Identify which cell holds the provided text, then report its [x, y] central coordinate. 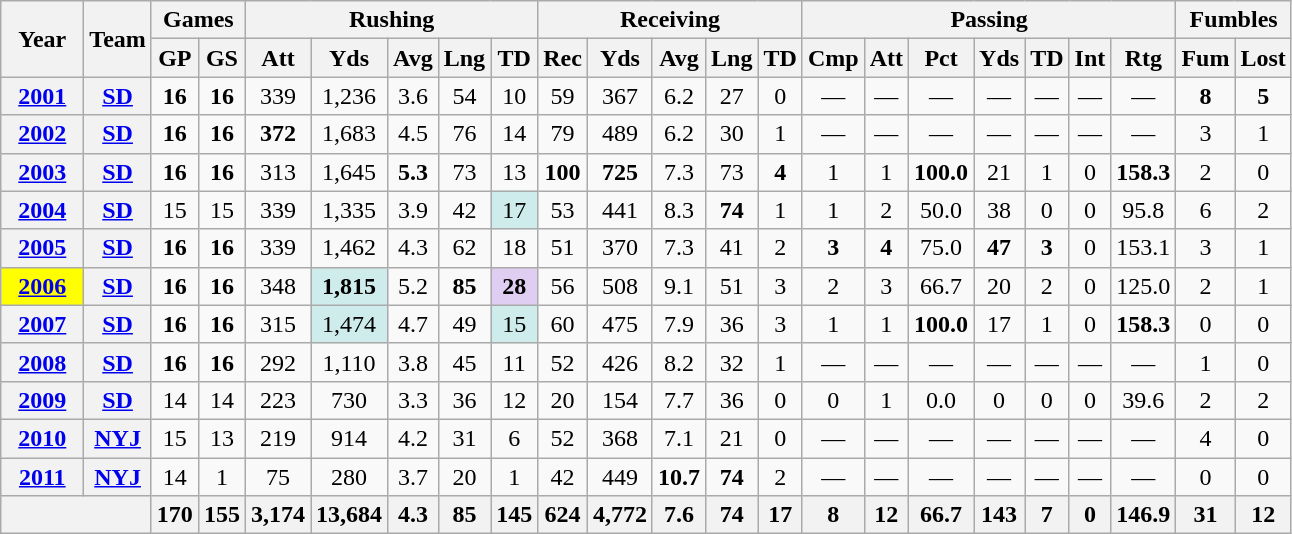
155 [222, 515]
4.7 [414, 324]
2009 [42, 400]
45 [464, 362]
5.2 [414, 286]
219 [278, 438]
27 [732, 96]
146.9 [1144, 515]
441 [620, 210]
53 [563, 210]
1,683 [350, 134]
2010 [42, 438]
154 [620, 400]
28 [514, 286]
1,474 [350, 324]
370 [620, 248]
38 [1000, 210]
2004 [42, 210]
95.8 [1144, 210]
56 [563, 286]
60 [563, 324]
2008 [42, 362]
368 [620, 438]
Receiving [670, 20]
348 [278, 286]
10.7 [678, 477]
475 [620, 324]
1,236 [350, 96]
7.1 [678, 438]
Fumbles [1234, 20]
62 [464, 248]
725 [620, 172]
11 [514, 362]
Year [42, 39]
2001 [42, 96]
3,174 [278, 515]
9.1 [678, 286]
4.2 [414, 438]
7.7 [678, 400]
75 [278, 477]
0.0 [942, 400]
2003 [42, 172]
13,684 [350, 515]
50.0 [942, 210]
367 [620, 96]
730 [350, 400]
Lost [1263, 58]
7.9 [678, 324]
624 [563, 515]
3.6 [414, 96]
1,462 [350, 248]
2005 [42, 248]
30 [732, 134]
47 [1000, 248]
143 [1000, 515]
7 [1047, 515]
10 [514, 96]
313 [278, 172]
426 [620, 362]
75.0 [942, 248]
79 [563, 134]
Passing [989, 20]
7.6 [678, 515]
4.5 [414, 134]
Pct [942, 58]
292 [278, 362]
5 [1263, 96]
49 [464, 324]
145 [514, 515]
54 [464, 96]
Games [198, 20]
GS [222, 58]
914 [350, 438]
3.8 [414, 362]
3.3 [414, 400]
8.3 [678, 210]
Rtg [1144, 58]
59 [563, 96]
8.2 [678, 362]
280 [350, 477]
315 [278, 324]
508 [620, 286]
Rushing [391, 20]
100 [563, 172]
223 [278, 400]
1,110 [350, 362]
Team [118, 39]
125.0 [1144, 286]
1,645 [350, 172]
18 [514, 248]
489 [620, 134]
153.1 [1144, 248]
32 [732, 362]
1,815 [350, 286]
449 [620, 477]
2006 [42, 286]
170 [174, 515]
Int [1090, 58]
2002 [42, 134]
Cmp [833, 58]
2011 [42, 477]
2007 [42, 324]
Rec [563, 58]
1,335 [350, 210]
372 [278, 134]
3.9 [414, 210]
Fum [1206, 58]
3.7 [414, 477]
4,772 [620, 515]
76 [464, 134]
39.6 [1144, 400]
41 [732, 248]
GP [174, 58]
5.3 [414, 172]
